Output the (X, Y) coordinate of the center of the cell containing the given text.  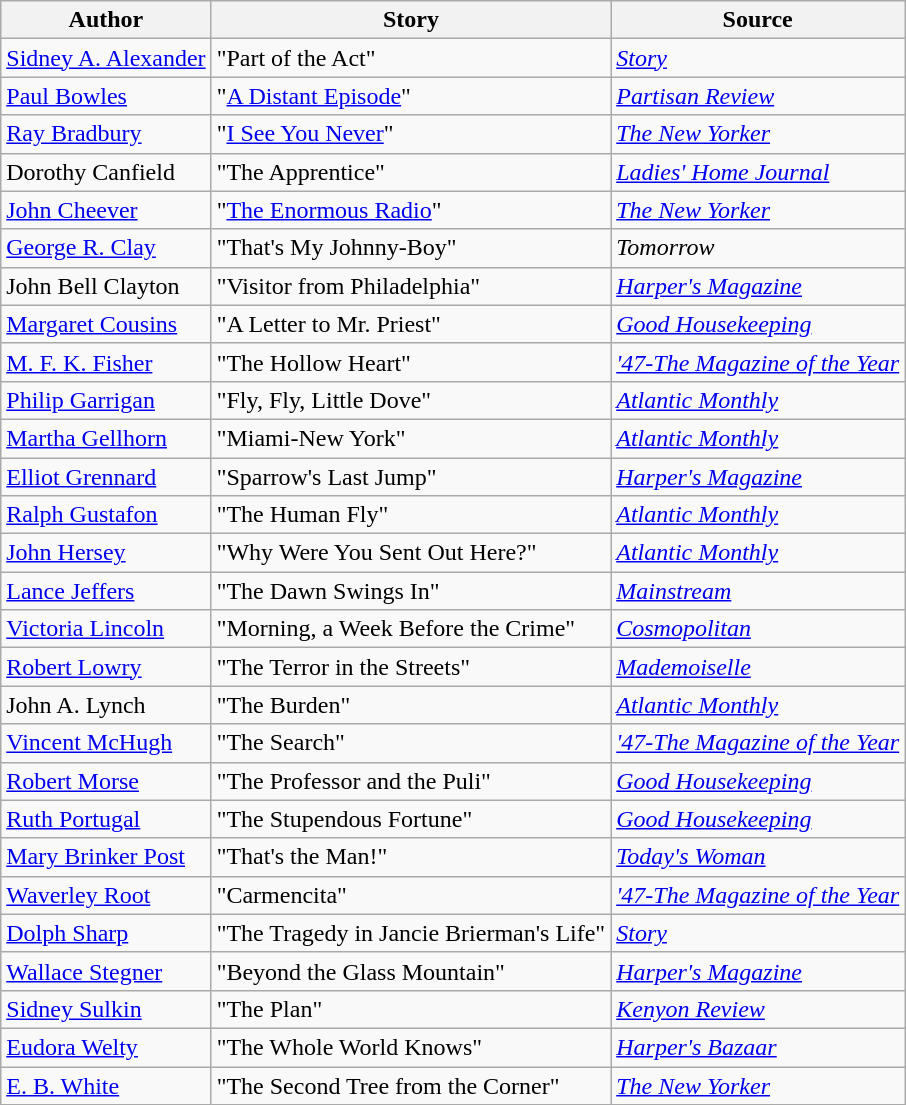
E. B. White (106, 1085)
"That's My Johnny-Boy" (411, 248)
Source (758, 20)
Elliot Grennard (106, 477)
"The Terror in the Streets" (411, 667)
Sidney Sulkin (106, 1009)
Martha Gellhorn (106, 438)
Today's Woman (758, 857)
Cosmopolitan (758, 629)
"The Professor and the Puli" (411, 781)
Mademoiselle (758, 667)
Vincent McHugh (106, 743)
Mary Brinker Post (106, 857)
"Visitor from Philadelphia" (411, 286)
"That's the Man!" (411, 857)
Ray Bradbury (106, 134)
George R. Clay (106, 248)
"Why Were You Sent Out Here?" (411, 553)
Lance Jeffers (106, 591)
Margaret Cousins (106, 324)
"A Letter to Mr. Priest" (411, 324)
"The Dawn Swings In" (411, 591)
Robert Lowry (106, 667)
"Miami-New York" (411, 438)
Waverley Root (106, 895)
Ralph Gustafon (106, 515)
John Hersey (106, 553)
"The Plan" (411, 1009)
Wallace Stegner (106, 971)
"The Burden" (411, 705)
"The Human Fly" (411, 515)
Author (106, 20)
Paul Bowles (106, 96)
M. F. K. Fisher (106, 362)
"The Search" (411, 743)
Tomorrow (758, 248)
"The Tragedy in Jancie Brierman's Life" (411, 933)
"The Stupendous Fortune" (411, 819)
Dolph Sharp (106, 933)
"Sparrow's Last Jump" (411, 477)
"The Whole World Knows" (411, 1047)
"I See You Never" (411, 134)
Dorothy Canfield (106, 172)
Philip Garrigan (106, 400)
Ladies' Home Journal (758, 172)
John A. Lynch (106, 705)
"Morning, a Week Before the Crime" (411, 629)
"The Second Tree from the Corner" (411, 1085)
"Part of the Act" (411, 58)
Harper's Bazaar (758, 1047)
Mainstream (758, 591)
"Carmencita" (411, 895)
Robert Morse (106, 781)
Kenyon Review (758, 1009)
Victoria Lincoln (106, 629)
"The Hollow Heart" (411, 362)
"The Apprentice" (411, 172)
Eudora Welty (106, 1047)
"A Distant Episode" (411, 96)
Partisan Review (758, 96)
"The Enormous Radio" (411, 210)
Ruth Portugal (106, 819)
Sidney A. Alexander (106, 58)
John Bell Clayton (106, 286)
"Fly, Fly, Little Dove" (411, 400)
"Beyond the Glass Mountain" (411, 971)
John Cheever (106, 210)
